Extract the (x, y) coordinate from the center of the cell holding the provided text.  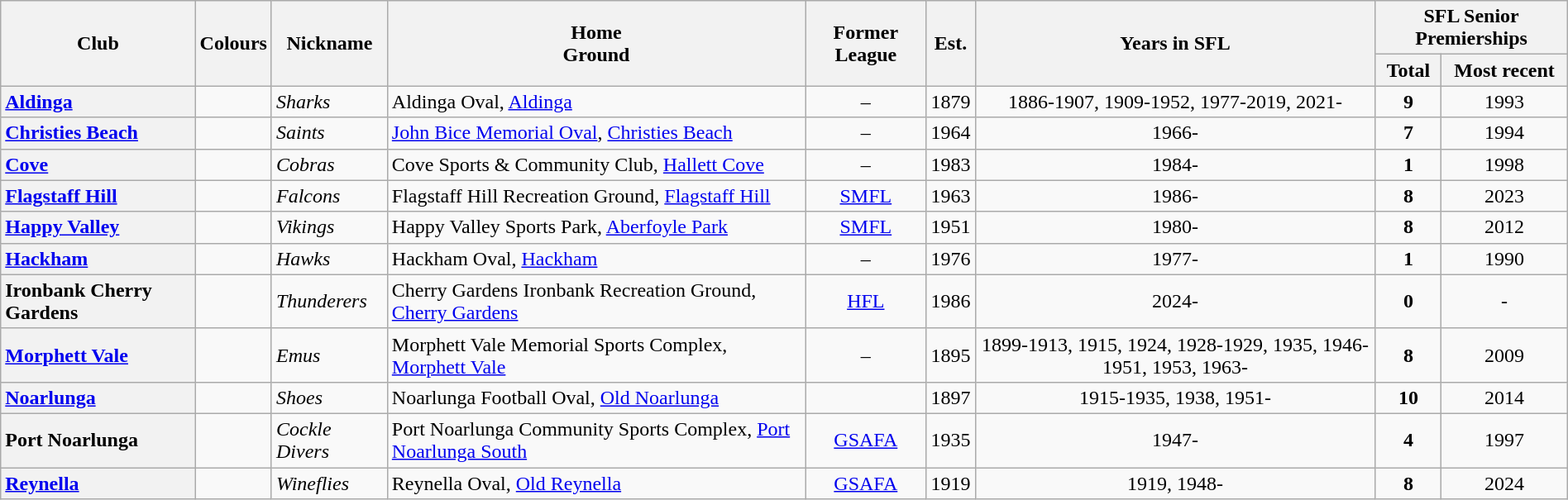
0 (1408, 301)
Noarlunga Football Oval, Old Noarlunga (595, 398)
1976 (951, 259)
Nickname (329, 43)
Hawks (329, 259)
Aldinga (98, 102)
2014 (1504, 398)
Flagstaff Hill Recreation Ground, Flagstaff Hill (595, 196)
1899-1913, 1915, 1924, 1928-1929, 1935, 1946-1951, 1953, 1963- (1175, 355)
Cove Sports & Community Club, Hallett Cove (595, 164)
1897 (951, 398)
Reynella (98, 483)
Christies Beach (98, 133)
Flagstaff Hill (98, 196)
Happy Valley Sports Park, Aberfoyle Park (595, 227)
Emus (329, 355)
Vikings (329, 227)
1986- (1175, 196)
1964 (951, 133)
Thunderers (329, 301)
John Bice Memorial Oval, Christies Beach (595, 133)
Happy Valley (98, 227)
Years in SFL (1175, 43)
1990 (1504, 259)
1895 (951, 355)
1947- (1175, 440)
Ironbank Cherry Gardens (98, 301)
2009 (1504, 355)
Total (1408, 70)
Wineflies (329, 483)
Cobras (329, 164)
Former League (866, 43)
1886-1907, 1909-1952, 1977-2019, 2021- (1175, 102)
10 (1408, 398)
1983 (951, 164)
1919 (951, 483)
1935 (951, 440)
1963 (951, 196)
Reynella Oval, Old Reynella (595, 483)
Falcons (329, 196)
1879 (951, 102)
1980- (1175, 227)
Hackham (98, 259)
1966- (1175, 133)
2024 (1504, 483)
1986 (951, 301)
1919, 1948- (1175, 483)
HomeGround (595, 43)
Most recent (1504, 70)
Sharks (329, 102)
Club (98, 43)
Colours (233, 43)
2012 (1504, 227)
9 (1408, 102)
Port Noarlunga (98, 440)
1951 (951, 227)
- (1504, 301)
1977- (1175, 259)
1994 (1504, 133)
Cherry Gardens Ironbank Recreation Ground, Cherry Gardens (595, 301)
Morphett Vale Memorial Sports Complex, Morphett Vale (595, 355)
Hackham Oval, Hackham (595, 259)
1998 (1504, 164)
Cockle Divers (329, 440)
Noarlunga (98, 398)
Aldinga Oval, Aldinga (595, 102)
4 (1408, 440)
Port Noarlunga Community Sports Complex, Port Noarlunga South (595, 440)
7 (1408, 133)
2024- (1175, 301)
1915-1935, 1938, 1951- (1175, 398)
1993 (1504, 102)
1997 (1504, 440)
SFL Senior Premierships (1471, 28)
Shoes (329, 398)
2023 (1504, 196)
1984- (1175, 164)
Cove (98, 164)
Morphett Vale (98, 355)
HFL (866, 301)
Est. (951, 43)
Saints (329, 133)
